Capture the cell that displays the provided text and extract its (x, y) central coordinate. 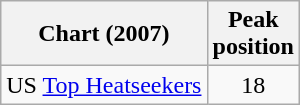
18 (253, 85)
Chart (2007) (104, 34)
US Top Heatseekers (104, 85)
Peakposition (253, 34)
